Extract the (x, y) coordinate from the center of the cell holding the provided text.  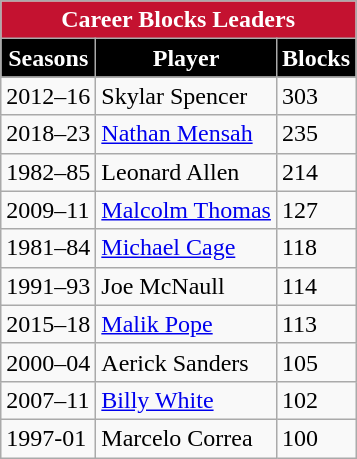
1997-01 (48, 438)
Nathan Mensah (186, 134)
118 (316, 248)
Blocks (316, 58)
Skylar Spencer (186, 96)
2018–23 (48, 134)
Malik Pope (186, 324)
1981–84 (48, 248)
Leonard Allen (186, 172)
127 (316, 210)
2007–11 (48, 400)
Joe McNaull (186, 286)
2009–11 (48, 210)
1982–85 (48, 172)
303 (316, 96)
Billy White (186, 400)
2000–04 (48, 362)
Seasons (48, 58)
2012–16 (48, 96)
Michael Cage (186, 248)
114 (316, 286)
100 (316, 438)
Aerick Sanders (186, 362)
214 (316, 172)
Malcolm Thomas (186, 210)
Career Blocks Leaders (178, 20)
113 (316, 324)
Player (186, 58)
105 (316, 362)
2015–18 (48, 324)
102 (316, 400)
1991–93 (48, 286)
Marcelo Correa (186, 438)
235 (316, 134)
